Provide the [X, Y] coordinate of the cell's center where the given text is located.  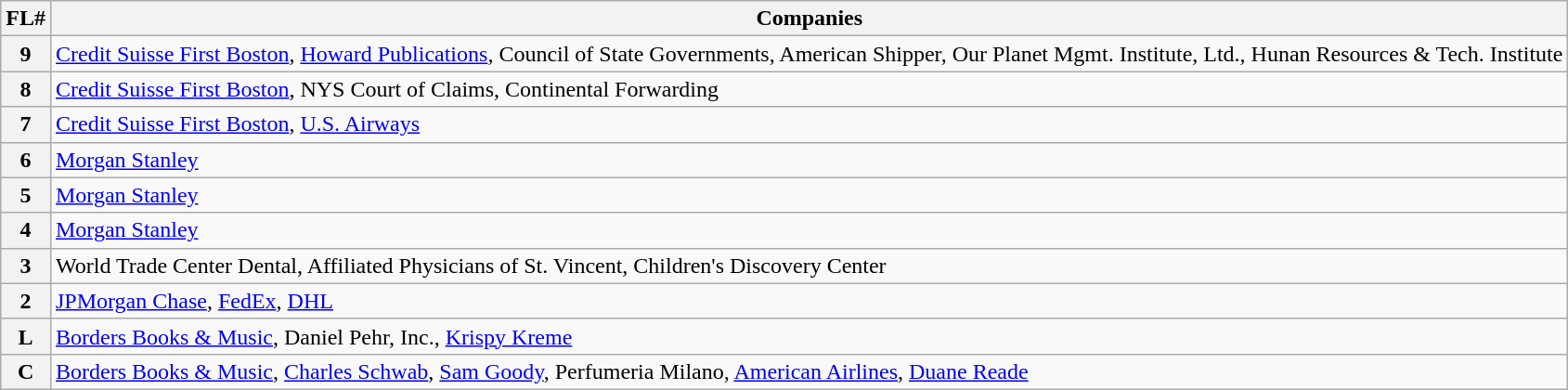
Credit Suisse First Boston, U.S. Airways [809, 124]
JPMorgan Chase, FedEx, DHL [809, 301]
C [26, 371]
Credit Suisse First Boston, NYS Court of Claims, Continental Forwarding [809, 89]
Borders Books & Music, Daniel Pehr, Inc., Krispy Kreme [809, 336]
4 [26, 230]
World Trade Center Dental, Affiliated Physicians of St. Vincent, Children's Discovery Center [809, 266]
Companies [809, 19]
6 [26, 160]
3 [26, 266]
Borders Books & Music, Charles Schwab, Sam Goody, Perfumeria Milano, American Airlines, Duane Reade [809, 371]
FL# [26, 19]
5 [26, 195]
8 [26, 89]
L [26, 336]
9 [26, 54]
7 [26, 124]
2 [26, 301]
